Locate the cell with the specified text and output its [x, y] center coordinate. 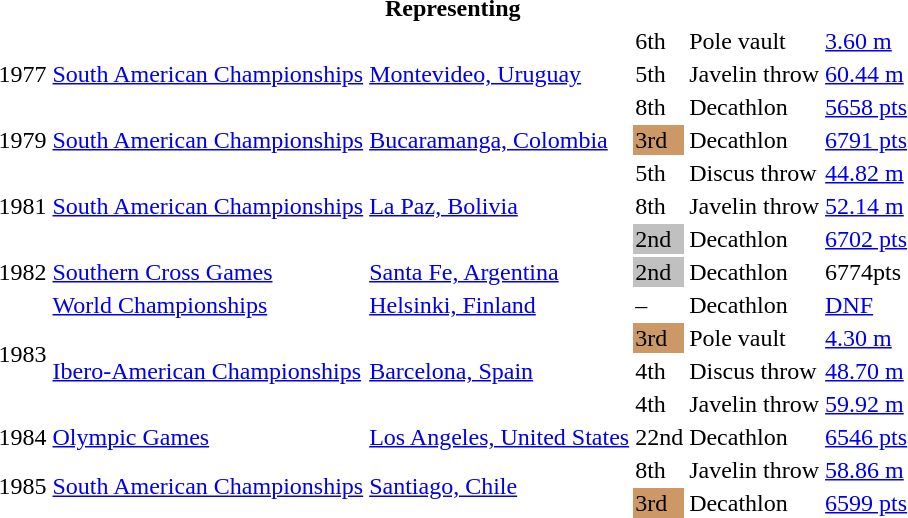
Ibero-American Championships [208, 371]
Southern Cross Games [208, 272]
La Paz, Bolivia [500, 206]
22nd [660, 437]
Santa Fe, Argentina [500, 272]
Barcelona, Spain [500, 371]
Olympic Games [208, 437]
Helsinki, Finland [500, 305]
Santiago, Chile [500, 486]
– [660, 305]
Bucaramanga, Colombia [500, 140]
World Championships [208, 305]
Montevideo, Uruguay [500, 74]
Los Angeles, United States [500, 437]
6th [660, 41]
